Pinpoint the cell where the given text exists, returning its [X, Y] midpoint coordinate. 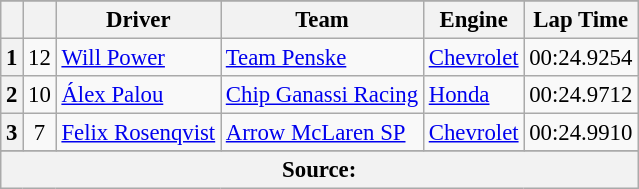
3 [12, 133]
Felix Rosenqvist [138, 133]
2 [12, 95]
7 [40, 133]
Source: [320, 170]
Team Penske [322, 58]
1 [12, 58]
Engine [473, 20]
00:24.9254 [581, 58]
10 [40, 95]
Driver [138, 20]
Will Power [138, 58]
00:24.9712 [581, 95]
Lap Time [581, 20]
Team [322, 20]
12 [40, 58]
Arrow McLaren SP [322, 133]
Álex Palou [138, 95]
Chip Ganassi Racing [322, 95]
00:24.9910 [581, 133]
Honda [473, 95]
